Return (x, y) of the center of cell containing provided text 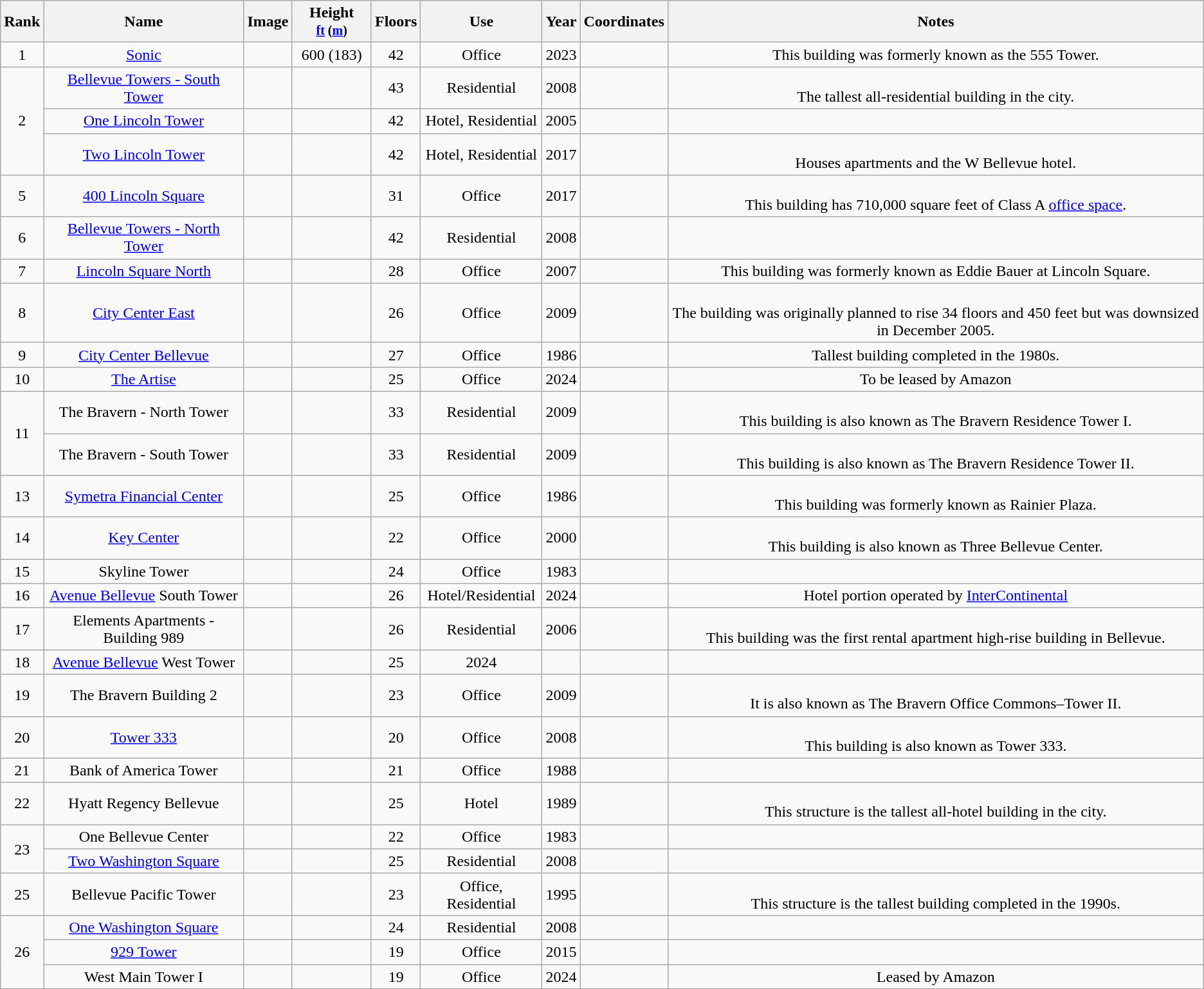
Skyline Tower (144, 571)
27 (396, 355)
31 (396, 196)
600 (183) (332, 55)
28 (396, 271)
Bellevue Towers - South Tower (144, 88)
10 (22, 379)
The Bravern - South Tower (144, 454)
1988 (561, 770)
1 (22, 55)
The Bravern - North Tower (144, 412)
The Artise (144, 379)
This structure is the tallest all-hotel building in the city. (935, 803)
9 (22, 355)
Avenue Bellevue West Tower (144, 662)
This building is also known as Three Bellevue Center. (935, 538)
Hotel/Residential (481, 596)
14 (22, 538)
This building is also known as The Bravern Residence Tower I. (935, 412)
18 (22, 662)
This building was formerly known as Eddie Bauer at Lincoln Square. (935, 271)
2023 (561, 55)
This building is also known as Tower 333. (935, 737)
8 (22, 313)
400 Lincoln Square (144, 196)
Name (144, 22)
16 (22, 596)
11 (22, 433)
The building was originally planned to rise 34 floors and 450 feet but was downsized in December 2005. (935, 313)
Elements Apartments - Building 989 (144, 629)
Lincoln Square North (144, 271)
2005 (561, 121)
1989 (561, 803)
Hotel (481, 803)
Tallest building completed in the 1980s. (935, 355)
43 (396, 88)
This building is also known as The Bravern Residence Tower II. (935, 454)
Office, Residential (481, 894)
Year (561, 22)
To be leased by Amazon (935, 379)
City Center Bellevue (144, 355)
2000 (561, 538)
It is also known as The Bravern Office Commons–Tower II. (935, 695)
Floors (396, 22)
15 (22, 571)
Rank (22, 22)
Bellevue Pacific Tower (144, 894)
Bellevue Towers - North Tower (144, 238)
Key Center (144, 538)
Two Washington Square (144, 861)
Heightft (m) (332, 22)
One Washington Square (144, 927)
Tower 333 (144, 737)
929 Tower (144, 952)
Bank of America Tower (144, 770)
Two Lincoln Tower (144, 154)
2007 (561, 271)
This building was the first rental apartment high-rise building in Bellevue. (935, 629)
Coordinates (624, 22)
City Center East (144, 313)
Leased by Amazon (935, 976)
Symetra Financial Center (144, 497)
13 (22, 497)
Use (481, 22)
1995 (561, 894)
The tallest all-residential building in the city. (935, 88)
One Lincoln Tower (144, 121)
2 (22, 121)
This building was formerly known as the 555 Tower. (935, 55)
2006 (561, 629)
Sonic (144, 55)
Hotel portion operated by InterContinental (935, 596)
17 (22, 629)
West Main Tower I (144, 976)
Notes (935, 22)
This structure is the tallest building completed in the 1990s. (935, 894)
The Bravern Building 2 (144, 695)
2015 (561, 952)
Hyatt Regency Bellevue (144, 803)
This building was formerly known as Rainier Plaza. (935, 497)
7 (22, 271)
Image (268, 22)
6 (22, 238)
Houses apartments and the W Bellevue hotel. (935, 154)
This building has 710,000 square feet of Class A office space. (935, 196)
5 (22, 196)
One Bellevue Center (144, 836)
Avenue Bellevue South Tower (144, 596)
